Search for the cell housing the specified text and yield its [x, y] center coordinate. 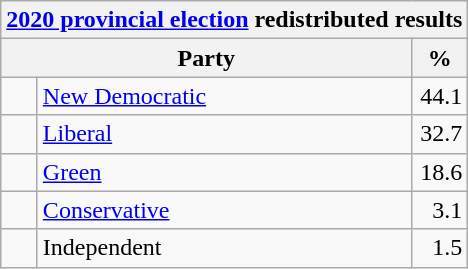
Conservative [224, 210]
1.5 [440, 248]
New Democratic [224, 96]
3.1 [440, 210]
44.1 [440, 96]
32.7 [440, 134]
Green [224, 172]
2020 provincial election redistributed results [234, 20]
18.6 [440, 172]
Party [206, 58]
Liberal [224, 134]
% [440, 58]
Independent [224, 248]
